Extract the (X, Y) coordinate from the center of the cell holding the provided text.  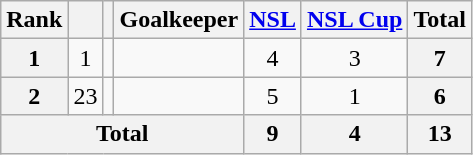
Goalkeeper (179, 20)
3 (354, 58)
6 (440, 96)
23 (86, 96)
13 (440, 134)
2 (34, 96)
NSL (273, 20)
7 (440, 58)
5 (273, 96)
9 (273, 134)
Rank (34, 20)
NSL Cup (354, 20)
